Provide the (X, Y) coordinate of the cell's center where the given text is located.  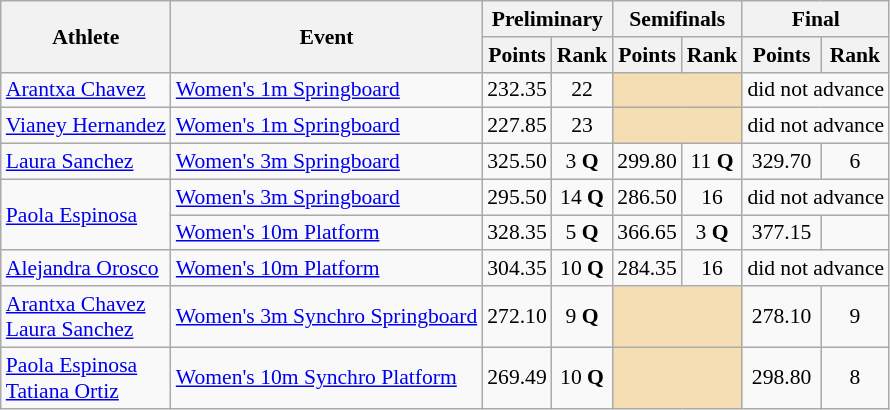
366.65 (646, 233)
Arantxa ChavezLaura Sanchez (86, 316)
Event (326, 36)
8 (855, 378)
284.35 (646, 269)
14 Q (582, 197)
295.50 (516, 197)
304.35 (516, 269)
Laura Sanchez (86, 162)
Women's 10m Synchro Platform (326, 378)
Paola EspinosaTatiana Ortiz (86, 378)
Semifinals (677, 19)
269.49 (516, 378)
9 Q (582, 316)
377.15 (781, 233)
23 (582, 126)
329.70 (781, 162)
299.80 (646, 162)
9 (855, 316)
Alejandra Orosco (86, 269)
Paola Espinosa (86, 214)
22 (582, 90)
Preliminary (547, 19)
11 Q (712, 162)
278.10 (781, 316)
298.80 (781, 378)
Women's 3m Synchro Springboard (326, 316)
6 (855, 162)
325.50 (516, 162)
Final (816, 19)
Vianey Hernandez (86, 126)
5 Q (582, 233)
Athlete (86, 36)
272.10 (516, 316)
286.50 (646, 197)
Arantxa Chavez (86, 90)
328.35 (516, 233)
232.35 (516, 90)
227.85 (516, 126)
